Locate the cell with the specified text and output its [X, Y] center coordinate. 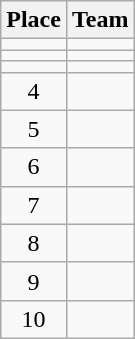
8 [34, 243]
10 [34, 319]
4 [34, 91]
Place [34, 20]
6 [34, 167]
Team [100, 20]
7 [34, 205]
9 [34, 281]
5 [34, 129]
